Identify which cell holds the provided text, then report its [x, y] central coordinate. 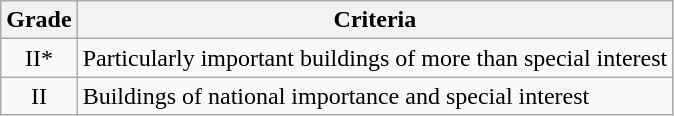
Grade [39, 20]
Particularly important buildings of more than special interest [375, 58]
Buildings of national importance and special interest [375, 96]
II* [39, 58]
II [39, 96]
Criteria [375, 20]
